Identify which cell holds the provided text, then report its (X, Y) central coordinate. 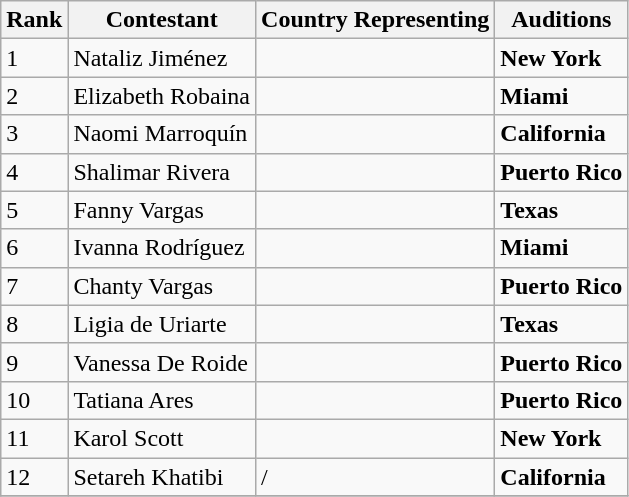
4 (34, 172)
6 (34, 248)
Naomi Marroquín (162, 134)
Ivanna Rodríguez (162, 248)
Fanny Vargas (162, 210)
12 (34, 477)
2 (34, 96)
11 (34, 438)
Shalimar Rivera (162, 172)
Vanessa De Roide (162, 362)
8 (34, 324)
Chanty Vargas (162, 286)
Karol Scott (162, 438)
Contestant (162, 20)
5 (34, 210)
Setareh Khatibi (162, 477)
3 (34, 134)
Elizabeth Robaina (162, 96)
Tatiana Ares (162, 400)
Auditions (562, 20)
Rank (34, 20)
1 (34, 58)
10 (34, 400)
/ (376, 477)
Nataliz Jiménez (162, 58)
Ligia de Uriarte (162, 324)
9 (34, 362)
7 (34, 286)
Country Representing (376, 20)
